Locate the cell with the specified text and output its [X, Y] center coordinate. 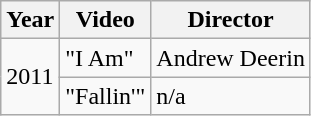
"I Am" [106, 58]
"Fallin'" [106, 96]
Director [231, 20]
2011 [30, 77]
Video [106, 20]
n/a [231, 96]
Andrew Deerin [231, 58]
Year [30, 20]
